Pinpoint the cell where the given text exists, returning its [X, Y] midpoint coordinate. 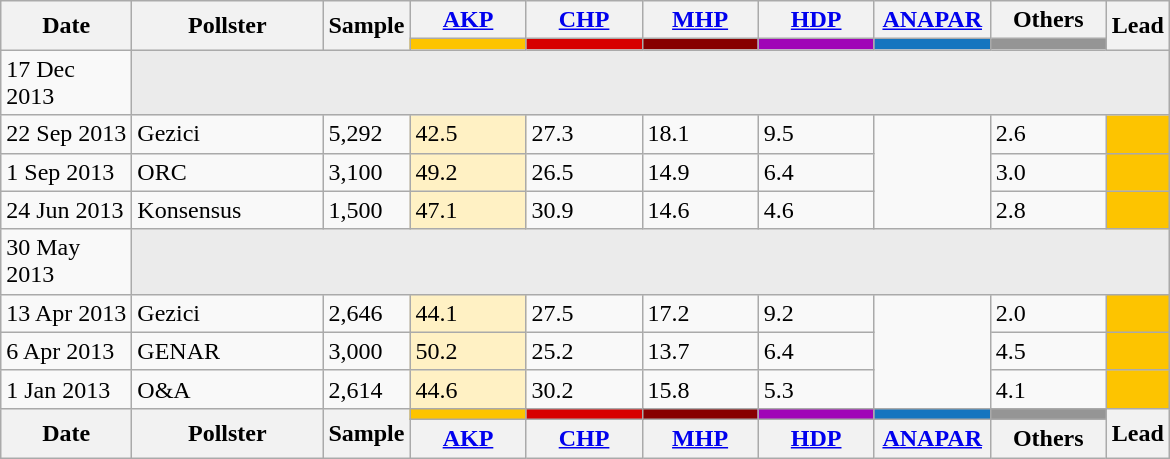
O&A [228, 389]
50.2 [468, 351]
30.2 [584, 389]
30 May 2013 [66, 262]
Konsensus [228, 210]
2,614 [366, 389]
1 Jan 2013 [66, 389]
2.0 [1048, 313]
26.5 [584, 172]
22 Sep 2013 [66, 134]
5,292 [366, 134]
6 Apr 2013 [66, 351]
44.6 [468, 389]
4.5 [1048, 351]
1,500 [366, 210]
14.9 [700, 172]
3.0 [1048, 172]
ORC [228, 172]
27.5 [584, 313]
4.6 [816, 210]
47.1 [468, 210]
2.6 [1048, 134]
18.1 [700, 134]
3,100 [366, 172]
5.3 [816, 389]
2,646 [366, 313]
24 Jun 2013 [66, 210]
GENAR [228, 351]
27.3 [584, 134]
25.2 [584, 351]
42.5 [468, 134]
30.9 [584, 210]
3,000 [366, 351]
4.1 [1048, 389]
2.8 [1048, 210]
9.5 [816, 134]
13.7 [700, 351]
44.1 [468, 313]
15.8 [700, 389]
9.2 [816, 313]
17 Dec 2013 [66, 82]
1 Sep 2013 [66, 172]
49.2 [468, 172]
13 Apr 2013 [66, 313]
14.6 [700, 210]
17.2 [700, 313]
